Return (x, y) of the center of cell containing provided text 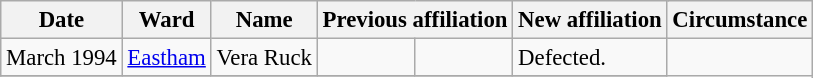
Date (62, 20)
Name (264, 20)
New affiliation (590, 20)
Ward (166, 20)
Defected. (590, 58)
Previous affiliation (415, 20)
Eastham (166, 58)
March 1994 (62, 58)
Circumstance (740, 20)
Vera Ruck (264, 58)
